For the text-containing cell, return its midpoint in [x, y] coordinate format. 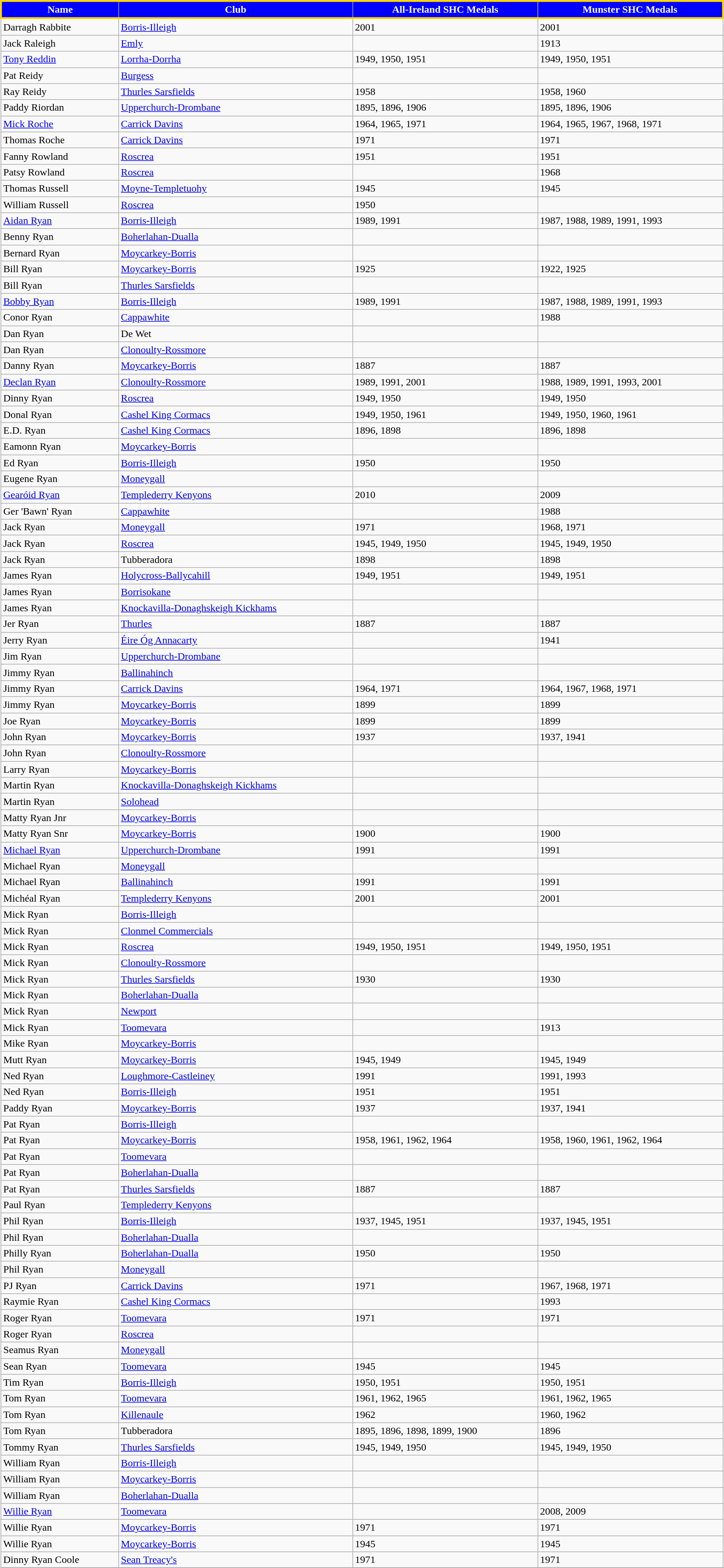
2009 [630, 495]
1941 [630, 640]
Dinny Ryan [59, 398]
Declan Ryan [59, 382]
Jer Ryan [59, 624]
1958, 1960, 1961, 1962, 1964 [630, 1140]
Sean Treacy's [236, 1560]
1960, 1962 [630, 1415]
1895, 1896, 1898, 1899, 1900 [445, 1431]
1967, 1968, 1971 [630, 1286]
Matty Ryan Snr [59, 834]
2010 [445, 495]
Loughmore-Castleiney [236, 1076]
1896 [630, 1431]
Mutt Ryan [59, 1060]
Holycross-Ballycahill [236, 576]
1989, 1991, 2001 [445, 382]
1925 [445, 269]
Thurles [236, 624]
Burgess [236, 75]
Eamonn Ryan [59, 446]
Mike Ryan [59, 1044]
Larry Ryan [59, 769]
Jim Ryan [59, 656]
Bobby Ryan [59, 301]
Emly [236, 43]
1922, 1925 [630, 269]
Dinny Ryan Coole [59, 1560]
1964, 1965, 1971 [445, 124]
Pat Reidy [59, 75]
Eugene Ryan [59, 479]
Tony Reddin [59, 59]
Lorrha-Dorrha [236, 59]
Philly Ryan [59, 1253]
Moyne-Templetuohy [236, 188]
Fanny Rowland [59, 156]
Michéal Ryan [59, 898]
All-Ireland SHC Medals [445, 9]
2008, 2009 [630, 1512]
Gearóid Ryan [59, 495]
E.D. Ryan [59, 430]
Paul Ryan [59, 1205]
William Russell [59, 205]
Name [59, 9]
Aidan Ryan [59, 221]
Darragh Rabbite [59, 27]
1968 [630, 172]
Killenaule [236, 1415]
Ed Ryan [59, 462]
Sean Ryan [59, 1366]
Solohead [236, 802]
1962 [445, 1415]
Matty Ryan Jnr [59, 818]
Munster SHC Medals [630, 9]
1968, 1971 [630, 527]
Thomas Roche [59, 140]
Patsy Rowland [59, 172]
PJ Ryan [59, 1286]
Mick Roche [59, 124]
1964, 1965, 1967, 1968, 1971 [630, 124]
Tommy Ryan [59, 1447]
Jack Raleigh [59, 43]
Clonmel Commercials [236, 930]
Borrisokane [236, 592]
Donal Ryan [59, 414]
Club [236, 9]
Thomas Russell [59, 188]
Ger 'Bawn' Ryan [59, 511]
1958 [445, 92]
Joe Ryan [59, 721]
1964, 1967, 1968, 1971 [630, 688]
Jerry Ryan [59, 640]
1993 [630, 1302]
Éire Óg Annacarty [236, 640]
De Wet [236, 334]
1988, 1989, 1991, 1993, 2001 [630, 382]
Tim Ryan [59, 1382]
Conor Ryan [59, 317]
Benny Ryan [59, 237]
Danny Ryan [59, 366]
Bernard Ryan [59, 253]
1991, 1993 [630, 1076]
Paddy Ryan [59, 1108]
Newport [236, 1011]
Ray Reidy [59, 92]
1949, 1950, 1960, 1961 [630, 414]
Raymie Ryan [59, 1302]
1949, 1950, 1961 [445, 414]
1958, 1961, 1962, 1964 [445, 1140]
Paddy Riordan [59, 108]
1964, 1971 [445, 688]
1958, 1960 [630, 92]
Seamus Ryan [59, 1350]
